Identify which cell holds the provided text, then report its [x, y] central coordinate. 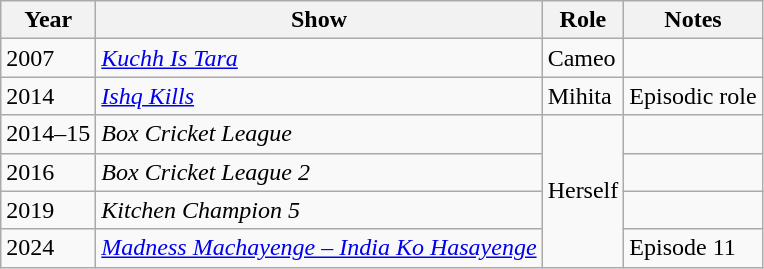
2016 [48, 172]
Mihita [583, 96]
Year [48, 20]
Herself [583, 191]
2007 [48, 58]
2024 [48, 248]
2014 [48, 96]
Ishq Kills [319, 96]
Box Cricket League [319, 134]
Show [319, 20]
Box Cricket League 2 [319, 172]
Kuchh Is Tara [319, 58]
2014–15 [48, 134]
2019 [48, 210]
Notes [693, 20]
Kitchen Champion 5 [319, 210]
Episodic role [693, 96]
Role [583, 20]
Episode 11 [693, 248]
Cameo [583, 58]
Madness Machayenge – India Ko Hasayenge [319, 248]
